Return (x, y) of the center of cell containing provided text 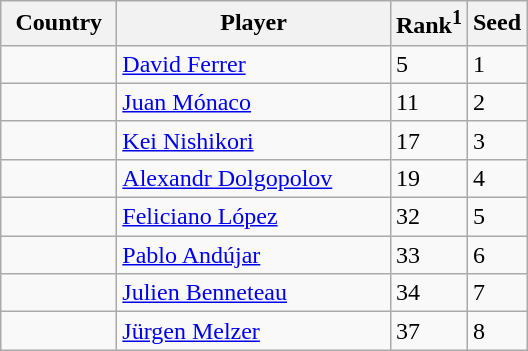
3 (496, 140)
37 (428, 331)
4 (496, 178)
7 (496, 293)
6 (496, 255)
Feliciano López (254, 217)
Player (254, 24)
19 (428, 178)
Pablo Andújar (254, 255)
8 (496, 331)
33 (428, 255)
11 (428, 102)
Seed (496, 24)
Country (59, 24)
Julien Benneteau (254, 293)
17 (428, 140)
2 (496, 102)
34 (428, 293)
Rank1 (428, 24)
Jürgen Melzer (254, 331)
Juan Mónaco (254, 102)
David Ferrer (254, 64)
Kei Nishikori (254, 140)
Alexandr Dolgopolov (254, 178)
1 (496, 64)
32 (428, 217)
